Locate the cell with the specified text and output its (x, y) center coordinate. 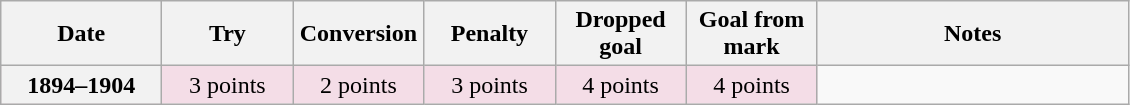
1894–1904 (82, 85)
Try (228, 34)
Penalty (490, 34)
Dropped goal (620, 34)
Conversion (358, 34)
2 points (358, 85)
Notes (972, 34)
Date (82, 34)
Goal from mark (752, 34)
